Locate the cell with the specified text and output its (x, y) center coordinate. 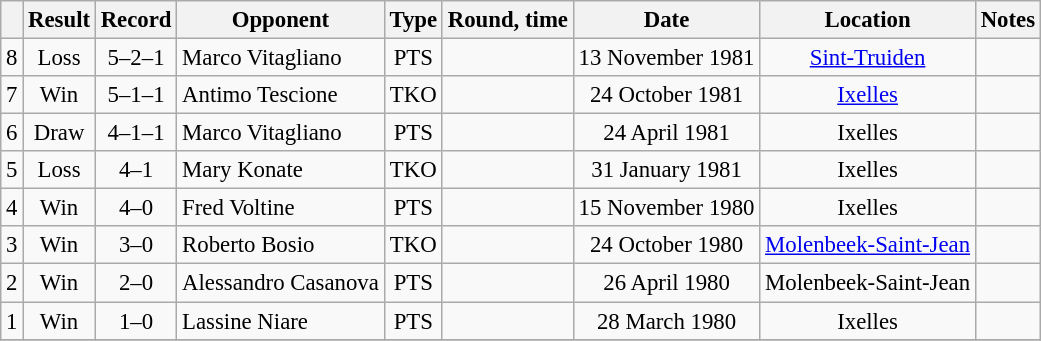
3 (12, 245)
Opponent (280, 20)
Lassine Niare (280, 321)
2 (12, 283)
Result (60, 20)
6 (12, 133)
2–0 (136, 283)
24 October 1980 (666, 245)
Sint-Truiden (868, 58)
1–0 (136, 321)
7 (12, 95)
Roberto Bosio (280, 245)
13 November 1981 (666, 58)
4–0 (136, 208)
24 October 1981 (666, 95)
4–1–1 (136, 133)
Alessandro Casanova (280, 283)
8 (12, 58)
4 (12, 208)
1 (12, 321)
Type (413, 20)
15 November 1980 (666, 208)
Round, time (508, 20)
3–0 (136, 245)
Notes (1008, 20)
28 March 1980 (666, 321)
Location (868, 20)
31 January 1981 (666, 170)
Draw (60, 133)
5–2–1 (136, 58)
Antimo Tescione (280, 95)
Mary Konate (280, 170)
Fred Voltine (280, 208)
26 April 1980 (666, 283)
5 (12, 170)
5–1–1 (136, 95)
Date (666, 20)
Record (136, 20)
24 April 1981 (666, 133)
4–1 (136, 170)
